For the text-containing cell, return its midpoint in (X, Y) coordinate format. 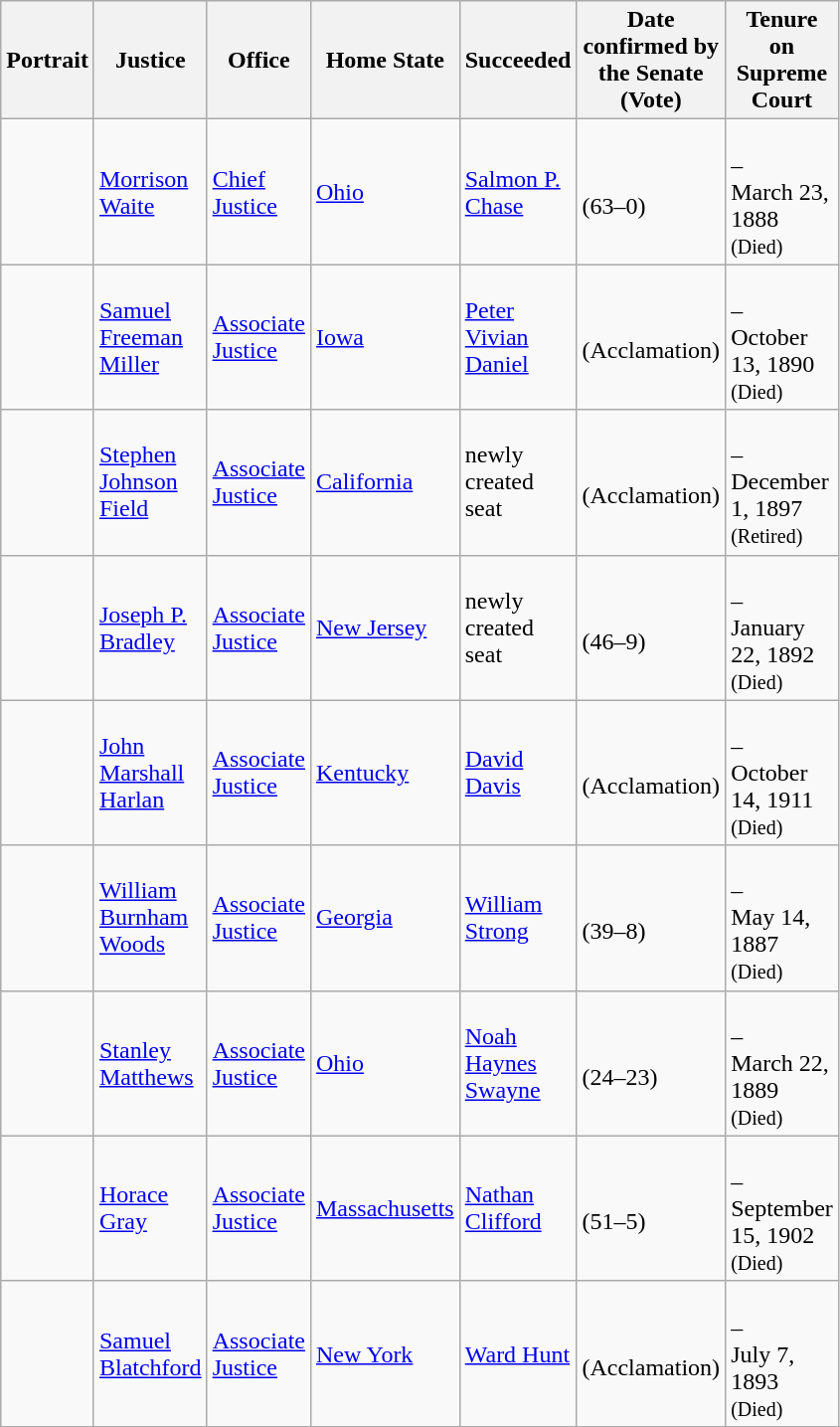
(51–5) (651, 1208)
Peter Vivian Daniel (518, 337)
Georgia (385, 918)
Stephen Johnson Field (150, 482)
–October 14, 1911(Died) (782, 773)
John Marshall Harlan (150, 773)
–September 15, 1902(Died) (782, 1208)
–July 7, 1893(Died) (782, 1353)
Kentucky (385, 773)
California (385, 482)
(39–8) (651, 918)
William Strong (518, 918)
–May 14, 1887(Died) (782, 918)
Home State (385, 60)
Joseph P. Bradley (150, 627)
Chief Justice (258, 192)
New York (385, 1353)
Noah Haynes Swayne (518, 1063)
Date confirmed by the Senate(Vote) (651, 60)
–January 22, 1892(Died) (782, 627)
Horace Gray (150, 1208)
–December 1, 1897(Retired) (782, 482)
Portrait (48, 60)
Iowa (385, 337)
Samuel Freeman Miller (150, 337)
Nathan Clifford (518, 1208)
–March 22, 1889(Died) (782, 1063)
(46–9) (651, 627)
–March 23, 1888(Died) (782, 192)
Salmon P. Chase (518, 192)
Justice (150, 60)
Massachusetts (385, 1208)
(63–0) (651, 192)
Office (258, 60)
Succeeded (518, 60)
Morrison Waite (150, 192)
William Burnham Woods (150, 918)
Ward Hunt (518, 1353)
David Davis (518, 773)
(24–23) (651, 1063)
Samuel Blatchford (150, 1353)
New Jersey (385, 627)
Stanley Matthews (150, 1063)
Tenure on Supreme Court (782, 60)
–October 13, 1890(Died) (782, 337)
